Return the [X, Y] coordinate for the center point of the cell that contains the specified text.  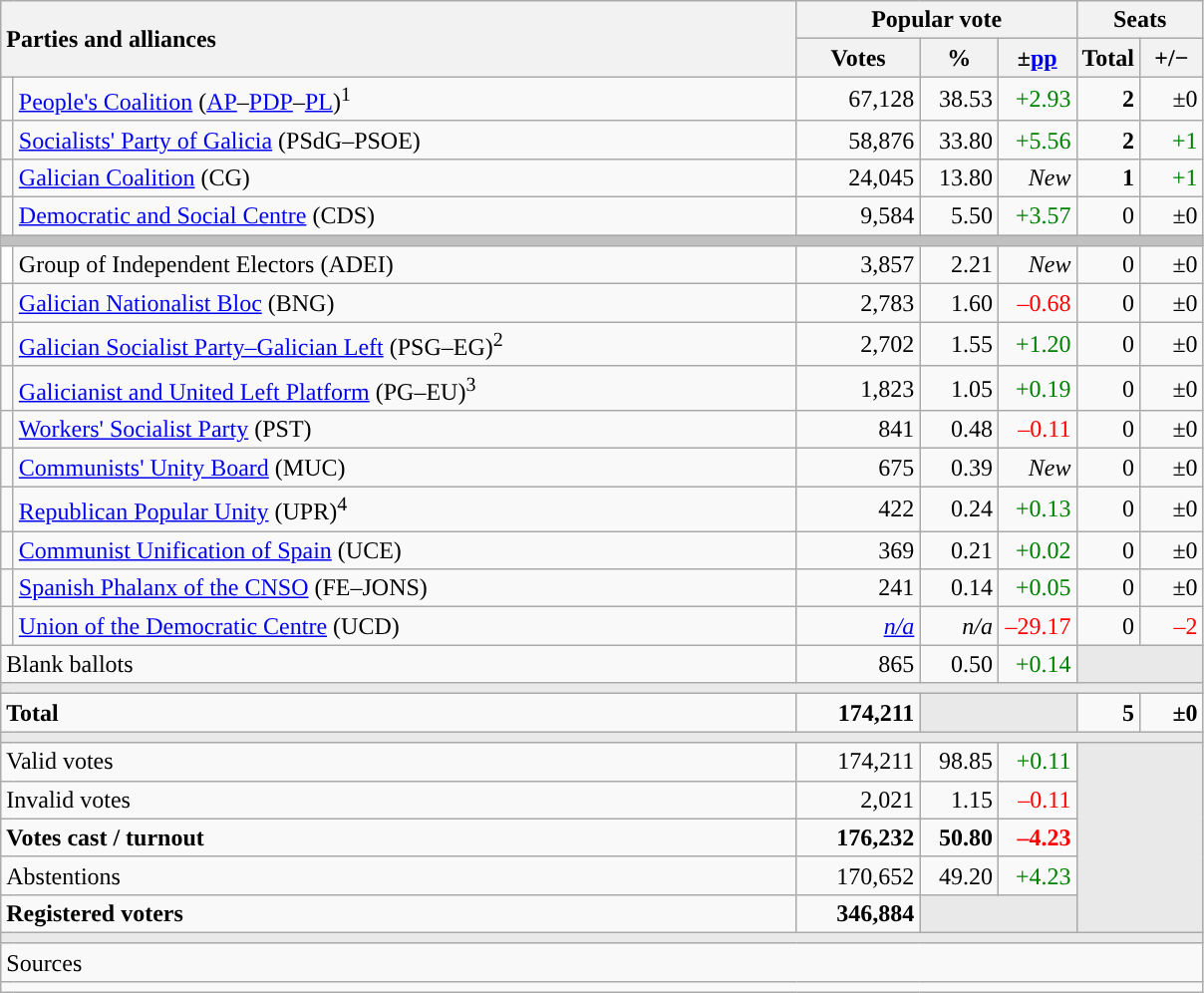
33.80 [959, 140]
Communists' Unity Board (MUC) [405, 468]
Valid votes [399, 762]
5.50 [959, 216]
3,857 [858, 265]
422 [858, 508]
67,128 [858, 100]
+0.13 [1037, 508]
+5.56 [1037, 140]
Democratic and Social Centre (CDS) [405, 216]
38.53 [959, 100]
+0.14 [1037, 664]
–2 [1172, 626]
1,823 [858, 389]
Communist Unification of Spain (UCE) [405, 550]
58,876 [858, 140]
24,045 [858, 177]
–29.17 [1037, 626]
+2.93 [1037, 100]
0.14 [959, 588]
0.48 [959, 430]
0.50 [959, 664]
+0.11 [1037, 762]
% [959, 58]
+0.19 [1037, 389]
+0.05 [1037, 588]
Socialists' Party of Galicia (PSdG–PSOE) [405, 140]
Parties and alliances [399, 39]
9,584 [858, 216]
Workers' Socialist Party (PST) [405, 430]
0.24 [959, 508]
13.80 [959, 177]
1.15 [959, 800]
Votes [858, 58]
Invalid votes [399, 800]
0.21 [959, 550]
2.21 [959, 265]
2,783 [858, 303]
346,884 [858, 913]
Blank ballots [399, 664]
+3.57 [1037, 216]
1.05 [959, 389]
5 [1108, 713]
Galicianist and United Left Platform (PG–EU)3 [405, 389]
–0.68 [1037, 303]
Abstentions [399, 875]
841 [858, 430]
2,021 [858, 800]
Votes cast / turnout [399, 837]
Spanish Phalanx of the CNSO (FE–JONS) [405, 588]
369 [858, 550]
0.39 [959, 468]
–4.23 [1037, 837]
Registered voters [399, 913]
Sources [602, 962]
1.55 [959, 345]
865 [858, 664]
1 [1108, 177]
±pp [1037, 58]
241 [858, 588]
50.80 [959, 837]
+/− [1172, 58]
Seats [1140, 20]
675 [858, 468]
170,652 [858, 875]
Galician Socialist Party–Galician Left (PSG–EG)2 [405, 345]
1.60 [959, 303]
49.20 [959, 875]
Union of the Democratic Centre (UCD) [405, 626]
176,232 [858, 837]
98.85 [959, 762]
Galician Coalition (CG) [405, 177]
Republican Popular Unity (UPR)4 [405, 508]
People's Coalition (AP–PDP–PL)1 [405, 100]
+4.23 [1037, 875]
+0.02 [1037, 550]
+1.20 [1037, 345]
Galician Nationalist Bloc (BNG) [405, 303]
Popular vote [937, 20]
2,702 [858, 345]
Group of Independent Electors (ADEI) [405, 265]
